From the cell containing the given text, extract its center point as [X, Y] coordinate. 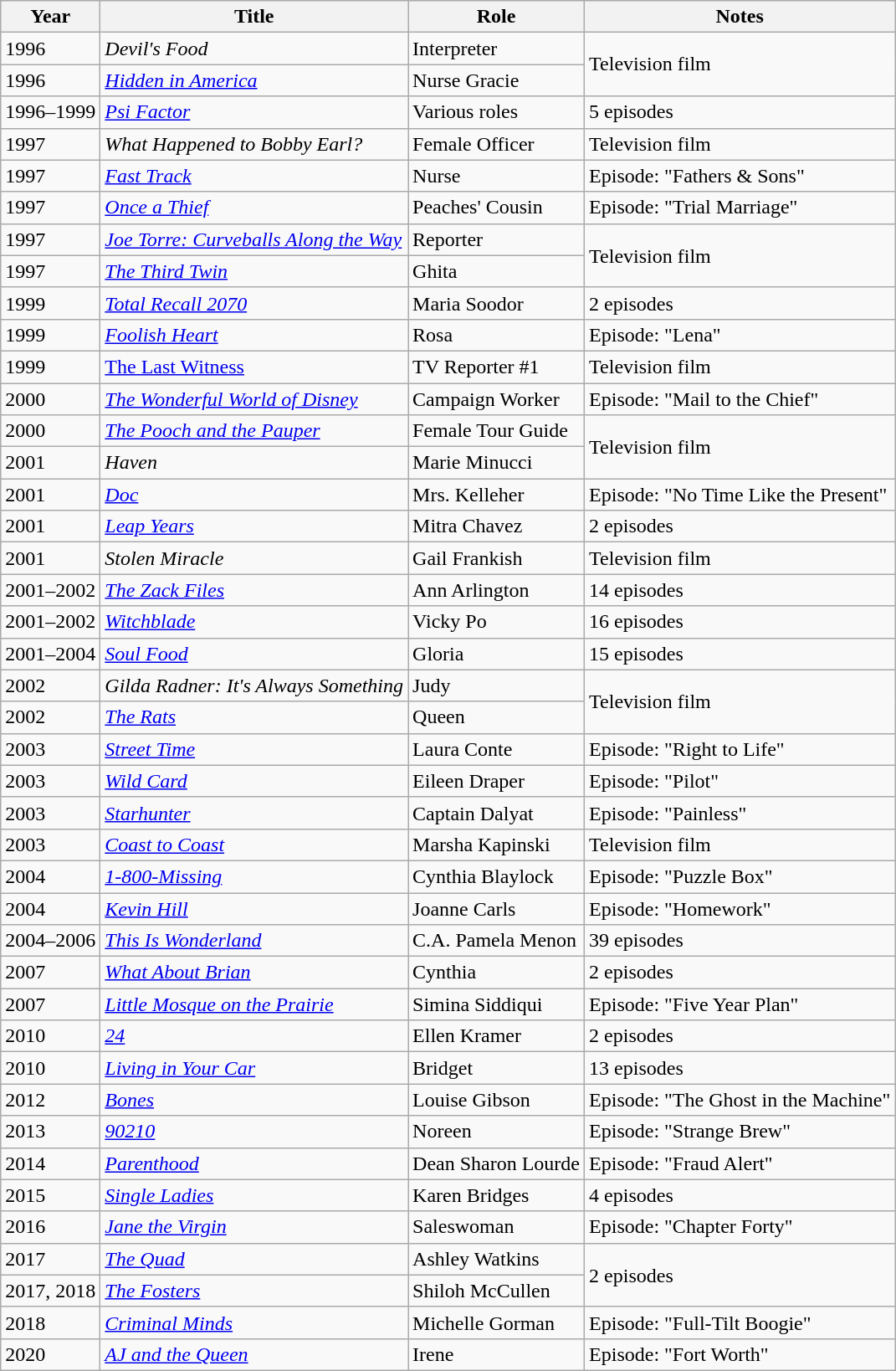
Gail Frankish [497, 558]
Total Recall 2070 [254, 303]
Episode: "Painless" [740, 813]
What Happened to Bobby Earl? [254, 144]
Soul Food [254, 654]
The Third Twin [254, 271]
C.A. Pamela Menon [497, 941]
Episode: "Full-Tilt Boogie" [740, 1322]
4 episodes [740, 1195]
2014 [50, 1163]
Leap Years [254, 526]
Starhunter [254, 813]
Hidden in America [254, 80]
Marsha Kapinski [497, 845]
The Last Witness [254, 367]
Peaches' Cousin [497, 208]
2004–2006 [50, 941]
Title [254, 17]
24 [254, 1036]
Shiloh McCullen [497, 1291]
Noreen [497, 1132]
Episode: "Five Year Plan" [740, 1004]
Devil's Food [254, 49]
Maria Soodor [497, 303]
Queen [497, 717]
Jane the Virgin [254, 1227]
Kevin Hill [254, 908]
Simina Siddiqui [497, 1004]
This Is Wonderland [254, 941]
Ellen Kramer [497, 1036]
Karen Bridges [497, 1195]
Joe Torre: Curveballs Along the Way [254, 239]
Fast Track [254, 176]
Role [497, 17]
14 episodes [740, 590]
Various roles [497, 112]
Episode: "No Time Like the Present" [740, 495]
Rosa [497, 335]
2017 [50, 1259]
Doc [254, 495]
Cynthia [497, 973]
Little Mosque on the Prairie [254, 1004]
Vicky Po [497, 622]
Episode: "Right to Life" [740, 749]
Marie Minucci [497, 463]
Episode: "Strange Brew" [740, 1132]
Episode: "Homework" [740, 908]
Dean Sharon Lourde [497, 1163]
2016 [50, 1227]
Coast to Coast [254, 845]
Notes [740, 17]
13 episodes [740, 1068]
2020 [50, 1354]
The Quad [254, 1259]
Episode: "Fraud Alert" [740, 1163]
Criminal Minds [254, 1322]
Irene [497, 1354]
Parenthood [254, 1163]
Reporter [497, 239]
Haven [254, 463]
1996–1999 [50, 112]
Psi Factor [254, 112]
Captain Dalyat [497, 813]
2015 [50, 1195]
Bridget [497, 1068]
Episode: "Trial Marriage" [740, 208]
Nurse Gracie [497, 80]
2012 [50, 1100]
Joanne Carls [497, 908]
Once a Thief [254, 208]
Living in Your Car [254, 1068]
Episode: "Fort Worth" [740, 1354]
The Fosters [254, 1291]
Campaign Worker [497, 399]
Episode: "Mail to the Chief" [740, 399]
The Rats [254, 717]
Gloria [497, 654]
Episode: "Chapter Forty" [740, 1227]
Episode: "Puzzle Box" [740, 876]
Saleswoman [497, 1227]
39 episodes [740, 941]
Gilda Radner: It's Always Something [254, 685]
Episode: "The Ghost in the Machine" [740, 1100]
Louise Gibson [497, 1100]
Eileen Draper [497, 781]
2018 [50, 1322]
Wild Card [254, 781]
Ashley Watkins [497, 1259]
15 episodes [740, 654]
Cynthia Blaylock [497, 876]
1-800-Missing [254, 876]
Nurse [497, 176]
Episode: "Lena" [740, 335]
The Zack Files [254, 590]
Street Time [254, 749]
5 episodes [740, 112]
Ghita [497, 271]
16 episodes [740, 622]
Witchblade [254, 622]
Foolish Heart [254, 335]
Interpreter [497, 49]
The Wonderful World of Disney [254, 399]
Ann Arlington [497, 590]
2001–2004 [50, 654]
Mitra Chavez [497, 526]
Single Ladies [254, 1195]
2017, 2018 [50, 1291]
Judy [497, 685]
Episode: "Fathers & Sons" [740, 176]
2013 [50, 1132]
Michelle Gorman [497, 1322]
90210 [254, 1132]
TV Reporter #1 [497, 367]
Female Officer [497, 144]
Episode: "Pilot" [740, 781]
Laura Conte [497, 749]
Female Tour Guide [497, 431]
Bones [254, 1100]
Stolen Miracle [254, 558]
Year [50, 17]
AJ and the Queen [254, 1354]
What About Brian [254, 973]
Mrs. Kelleher [497, 495]
The Pooch and the Pauper [254, 431]
